Determine the (x, y) coordinate at the center of the cell enclosing the given text.  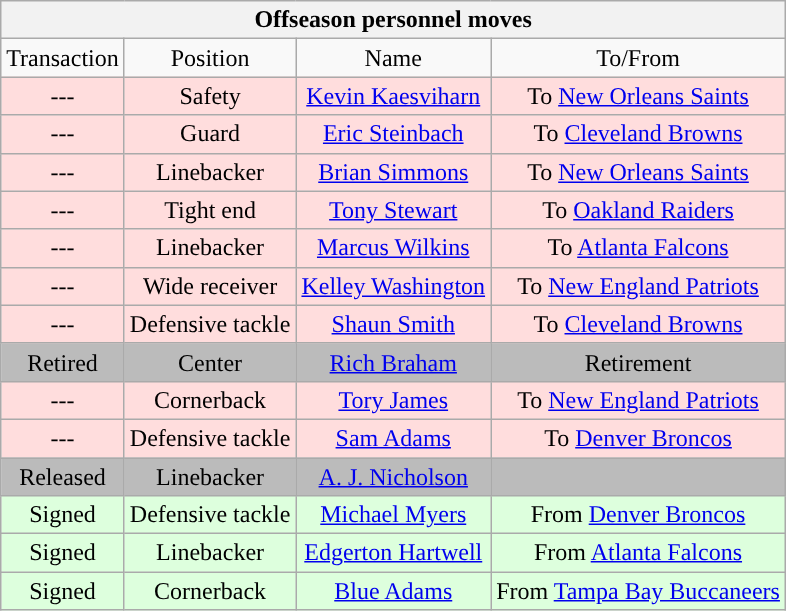
Edgerton Hartwell (394, 553)
To Atlanta Falcons (638, 248)
Kevin Kaesviharn (394, 96)
Retired (63, 362)
Released (63, 477)
Tony Stewart (394, 210)
Guard (210, 134)
Blue Adams (394, 591)
Transaction (63, 58)
Offseason personnel moves (394, 20)
Retirement (638, 362)
From Denver Broncos (638, 515)
Tight end (210, 210)
A. J. Nicholson (394, 477)
Safety (210, 96)
Wide receiver (210, 286)
Sam Adams (394, 438)
Brian Simmons (394, 172)
Rich Braham (394, 362)
Michael Myers (394, 515)
Center (210, 362)
Tory James (394, 400)
From Atlanta Falcons (638, 553)
Marcus Wilkins (394, 248)
Kelley Washington (394, 286)
Name (394, 58)
To/From (638, 58)
To Oakland Raiders (638, 210)
Position (210, 58)
To Denver Broncos (638, 438)
Shaun Smith (394, 324)
Eric Steinbach (394, 134)
From Tampa Bay Buccaneers (638, 591)
